From the cell containing the given text, extract its center point as [X, Y] coordinate. 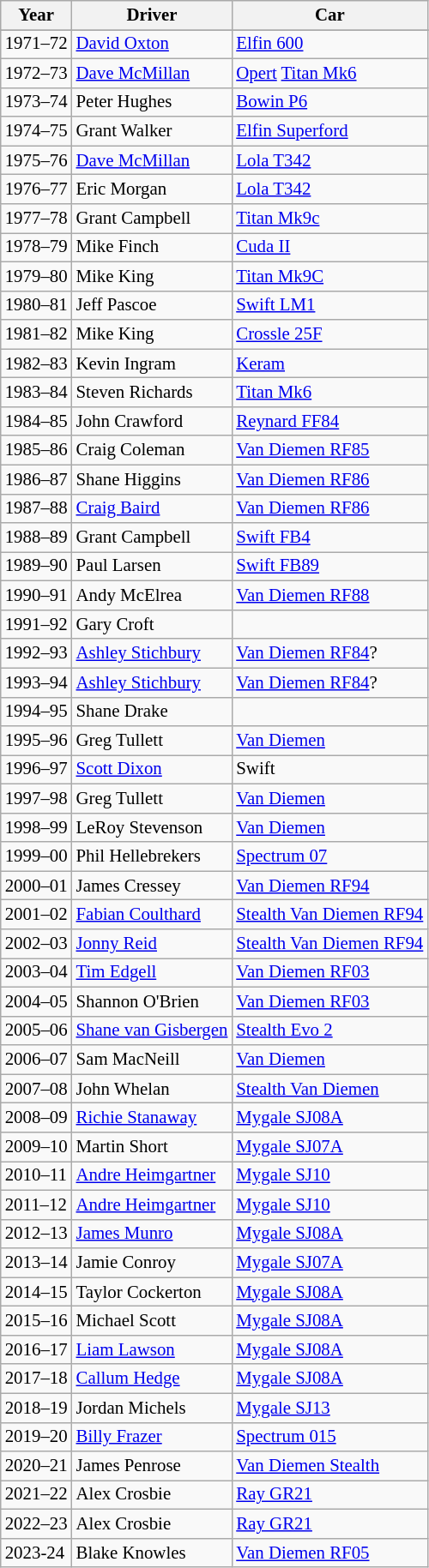
Scott Dixon [153, 770]
1991–92 [36, 624]
Van Diemen RF05 [329, 1553]
1971–72 [36, 44]
Swift LM1 [329, 305]
Jeff Pascoe [153, 305]
1983–84 [36, 393]
2007–08 [36, 1089]
2022–23 [36, 1524]
2019–20 [36, 1437]
Opert Titan Mk6 [329, 73]
1987–88 [36, 508]
1990–91 [36, 596]
1979–80 [36, 276]
Callum Hedge [153, 1379]
1996–97 [36, 770]
Craig Baird [153, 508]
Stealth Van Diemen [329, 1089]
1994–95 [36, 712]
1985–86 [36, 450]
Driver [153, 15]
Shane van Gisbergen [153, 1030]
1978–79 [36, 247]
Kevin Ingram [153, 363]
James Penrose [153, 1466]
Van Diemen RF85 [329, 450]
Mygale SJ13 [329, 1408]
1974–75 [36, 131]
Fabian Coulthard [153, 915]
Car [329, 15]
Elfin 600 [329, 44]
1999–00 [36, 856]
1997–98 [36, 798]
2015–16 [36, 1321]
Shane Drake [153, 712]
Spectrum 07 [329, 856]
Titan Mk9c [329, 219]
2014–15 [36, 1292]
Van Diemen RF94 [329, 886]
Cuda II [329, 247]
Grant Walker [153, 131]
2012–13 [36, 1234]
Shannon O'Brien [153, 1001]
1998–99 [36, 827]
2023-24 [36, 1553]
Van Diemen RF88 [329, 596]
2017–18 [36, 1379]
1992–93 [36, 653]
1988–89 [36, 538]
1975–76 [36, 160]
Swift [329, 770]
Jordan Michels [153, 1408]
1993–94 [36, 682]
LeRoy Stevenson [153, 827]
2003–04 [36, 973]
Eric Morgan [153, 189]
Van Diemen Stealth [329, 1466]
David Oxton [153, 44]
James Munro [153, 1234]
1986–87 [36, 479]
1982–83 [36, 363]
Spectrum 015 [329, 1437]
2001–02 [36, 915]
1989–90 [36, 567]
Mike Finch [153, 247]
Taylor Cockerton [153, 1292]
Keram [329, 363]
1984–85 [36, 421]
James Cressey [153, 886]
Sam MacNeill [153, 1060]
Michael Scott [153, 1321]
1976–77 [36, 189]
1980–81 [36, 305]
2008–09 [36, 1118]
2005–06 [36, 1030]
2020–21 [36, 1466]
Tim Edgell [153, 973]
2002–03 [36, 944]
Jonny Reid [153, 944]
2021–22 [36, 1495]
Andy McElrea [153, 596]
Crossle 25F [329, 334]
Year [36, 15]
Swift FB89 [329, 567]
2000–01 [36, 886]
Martin Short [153, 1147]
Jamie Conroy [153, 1263]
Liam Lawson [153, 1349]
John Crawford [153, 421]
Phil Hellebrekers [153, 856]
Steven Richards [153, 393]
John Whelan [153, 1089]
2009–10 [36, 1147]
Peter Hughes [153, 102]
1995–96 [36, 741]
Titan Mk6 [329, 393]
1981–82 [36, 334]
2010–11 [36, 1175]
1973–74 [36, 102]
Elfin Superford [329, 131]
Shane Higgins [153, 479]
2018–19 [36, 1408]
1972–73 [36, 73]
2006–07 [36, 1060]
2011–12 [36, 1205]
Bowin P6 [329, 102]
Reynard FF84 [329, 421]
Billy Frazer [153, 1437]
Titan Mk9C [329, 276]
2013–14 [36, 1263]
Richie Stanaway [153, 1118]
2004–05 [36, 1001]
Swift FB4 [329, 538]
1977–78 [36, 219]
Stealth Evo 2 [329, 1030]
Gary Croft [153, 624]
Blake Knowles [153, 1553]
2016–17 [36, 1349]
Paul Larsen [153, 567]
Craig Coleman [153, 450]
